From the cell containing the given text, extract its center point as (x, y) coordinate. 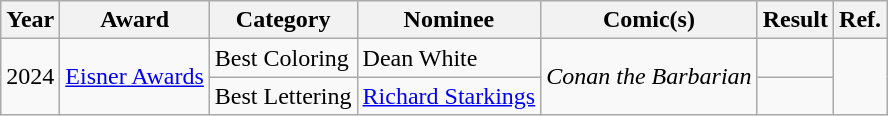
Conan the Barbarian (649, 77)
Comic(s) (649, 20)
Award (135, 20)
Category (283, 20)
Year (30, 20)
Dean White (449, 58)
Nominee (449, 20)
Best Coloring (283, 58)
Richard Starkings (449, 96)
Result (795, 20)
Ref. (860, 20)
Eisner Awards (135, 77)
Best Lettering (283, 96)
2024 (30, 77)
